Detect which cell encompasses the target text, then output its [X, Y] center coordinate. 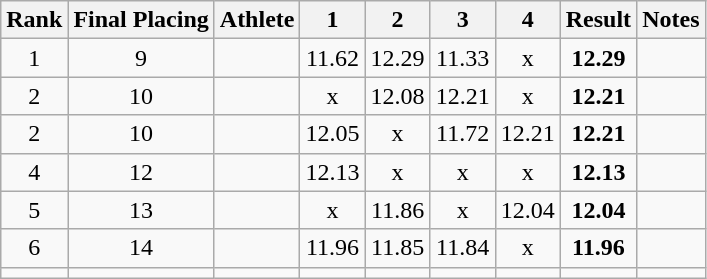
12 [141, 172]
3 [462, 20]
Final Placing [141, 20]
Result [598, 20]
12.05 [332, 134]
13 [141, 210]
Athlete [257, 20]
11.84 [462, 248]
11.85 [398, 248]
11.33 [462, 58]
11.62 [332, 58]
6 [34, 248]
12.08 [398, 96]
5 [34, 210]
Notes [671, 20]
Rank [34, 20]
9 [141, 58]
11.72 [462, 134]
14 [141, 248]
11.86 [398, 210]
